Find where the given text appears and provide that cell's center as (x, y) coordinate. 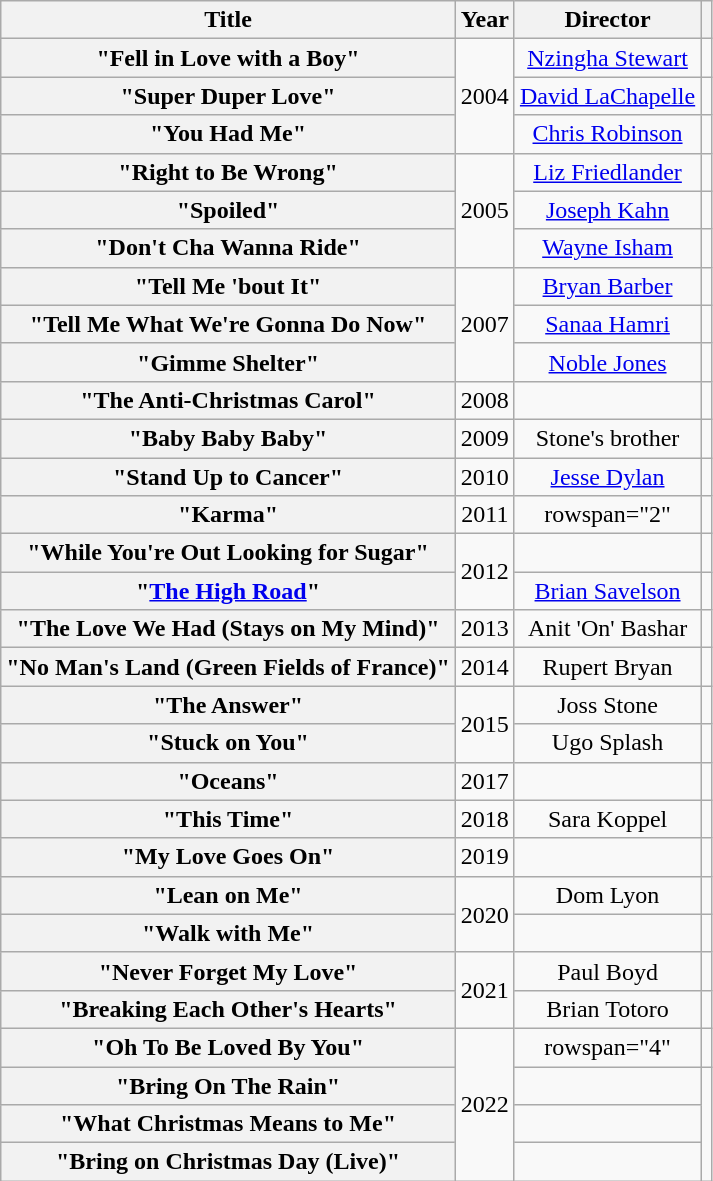
"Super Duper Love" (228, 96)
"My Love Goes On" (228, 857)
Brian Savelson (607, 591)
"Don't Cha Wanna Ride" (228, 248)
Title (228, 20)
"Oceans" (228, 781)
2009 (484, 438)
Chris Robinson (607, 134)
"Oh To Be Loved By You" (228, 1047)
Noble Jones (607, 362)
"Bring on Christmas Day (Live)" (228, 1162)
"Bring On The Rain" (228, 1085)
2020 (484, 914)
"Lean on Me" (228, 895)
Joss Stone (607, 705)
2010 (484, 477)
2021 (484, 990)
2018 (484, 819)
"Spoiled" (228, 210)
"No Man's Land (Green Fields of France)" (228, 667)
"Never Forget My Love" (228, 971)
Year (484, 20)
"The Anti-Christmas Carol" (228, 400)
2004 (484, 96)
Stone's brother (607, 438)
2008 (484, 400)
"Fell in Love with a Boy" (228, 58)
Brian Totoro (607, 1009)
Anit 'On' Bashar (607, 629)
"Tell Me What We're Gonna Do Now" (228, 324)
Rupert Bryan (607, 667)
Bryan Barber (607, 286)
2014 (484, 667)
"What Christmas Means to Me" (228, 1124)
2007 (484, 324)
2017 (484, 781)
2019 (484, 857)
Dom Lyon (607, 895)
Nzingha Stewart (607, 58)
Director (607, 20)
"Right to Be Wrong" (228, 172)
2015 (484, 724)
"Gimme Shelter" (228, 362)
"This Time" (228, 819)
"While You're Out Looking for Sugar" (228, 553)
2022 (484, 1104)
2011 (484, 515)
Paul Boyd (607, 971)
Sanaa Hamri (607, 324)
"Karma" (228, 515)
Liz Friedlander (607, 172)
"Stuck on You" (228, 743)
2013 (484, 629)
"The Love We Had (Stays on My Mind)" (228, 629)
Sara Koppel (607, 819)
"The Answer" (228, 705)
"Breaking Each Other's Hearts" (228, 1009)
rowspan="4" (607, 1047)
"The High Road" (228, 591)
"Tell Me 'bout It" (228, 286)
Wayne Isham (607, 248)
2012 (484, 572)
"You Had Me" (228, 134)
Jesse Dylan (607, 477)
"Stand Up to Cancer" (228, 477)
Ugo Splash (607, 743)
Joseph Kahn (607, 210)
rowspan="2" (607, 515)
David LaChapelle (607, 96)
"Baby Baby Baby" (228, 438)
2005 (484, 210)
"Walk with Me" (228, 933)
